From the cell containing the given text, extract its center point as [x, y] coordinate. 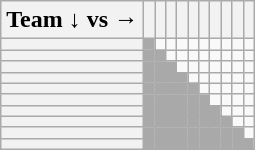
Team ↓ vs → [72, 20]
